Locate the cell with the specified text and output its (x, y) center coordinate. 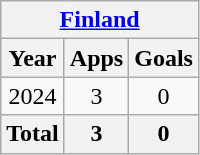
Year (33, 58)
2024 (33, 96)
Finland (100, 20)
Apps (96, 58)
Total (33, 134)
Goals (164, 58)
